Capture the cell that displays the provided text and extract its [X, Y] central coordinate. 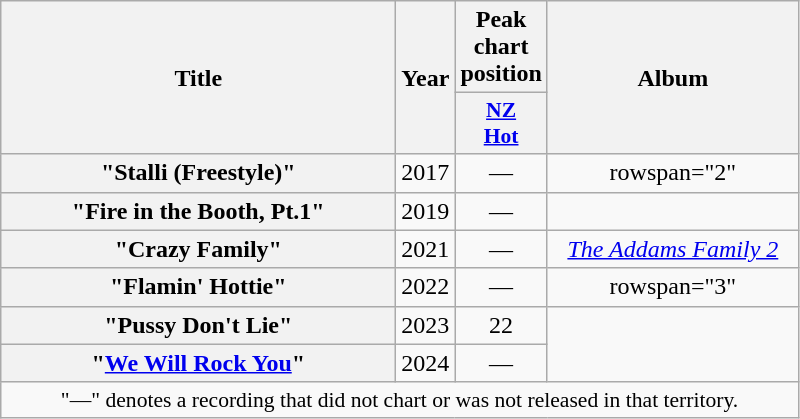
"Pussy Don't Lie" [198, 325]
2023 [426, 325]
"Fire in the Booth, Pt.1" [198, 211]
The Addams Family 2 [672, 249]
2021 [426, 249]
"We Will Rock You" [198, 363]
2017 [426, 173]
2024 [426, 363]
rowspan="2" [672, 173]
"Flamin' Hottie" [198, 287]
Title [198, 78]
Year [426, 78]
"—" denotes a recording that did not chart or was not released in that territory. [400, 400]
"Stalli (Freestyle)" [198, 173]
22 [501, 325]
Album [672, 78]
2022 [426, 287]
2019 [426, 211]
rowspan="3" [672, 287]
"Crazy Family" [198, 249]
Peak chart position [501, 47]
NZHot [501, 124]
